Determine the [x, y] coordinate at the center of the cell enclosing the given text.  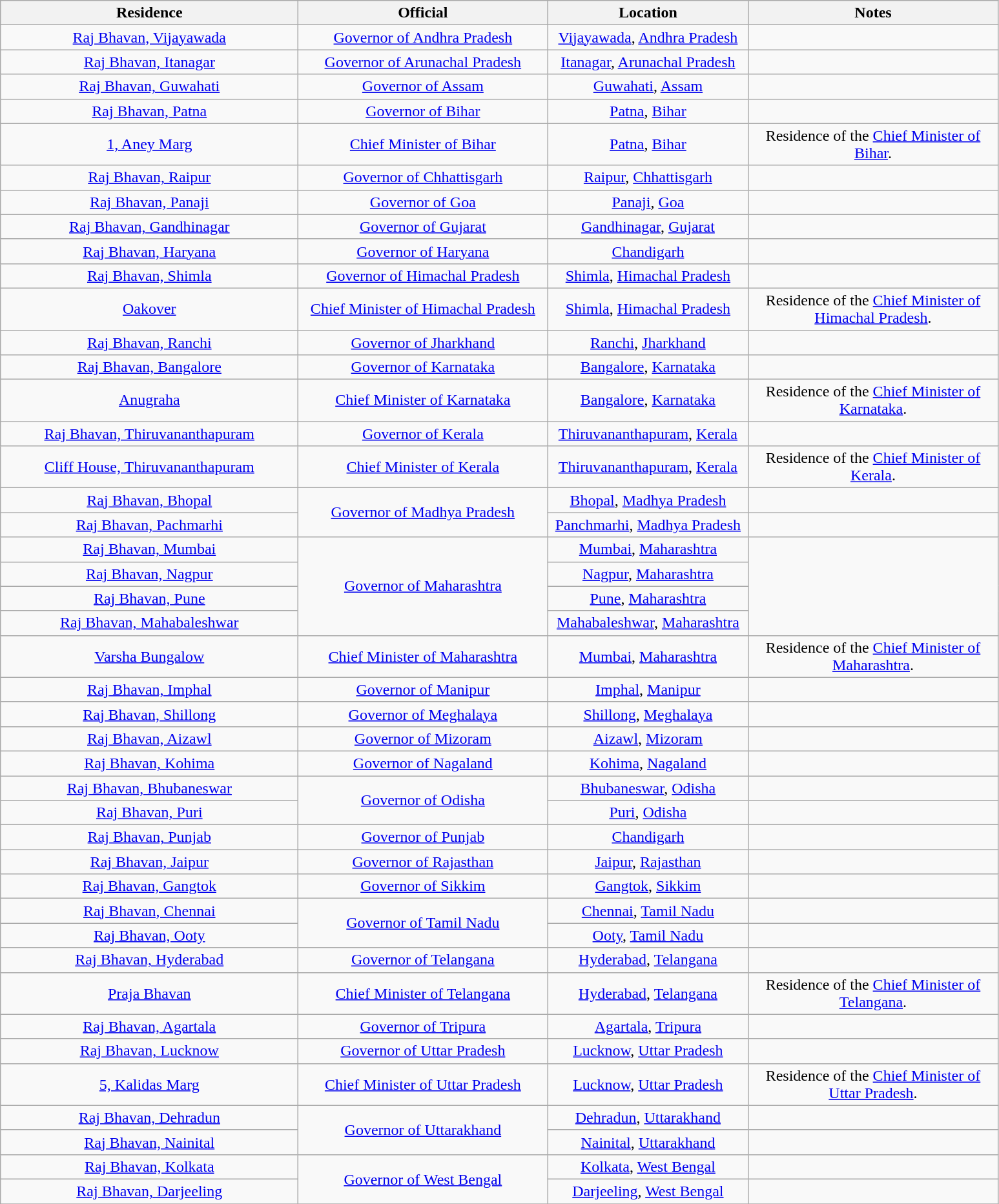
Governor of Andhra Pradesh [423, 37]
Raipur, Chhattisgarh [648, 178]
Kohima, Nagaland [648, 763]
Guwahati, Assam [648, 87]
Itanagar, Arunachal Pradesh [648, 62]
Raj Bhavan, Gandhinagar [150, 227]
Governor of Meghalaya [423, 714]
Raj Bhavan, Shimla [150, 276]
Residence of the Chief Minister of Karnataka. [873, 400]
Gandhinagar, Gujarat [648, 227]
Praja Bhavan [150, 993]
Raj Bhavan, Pachmarhi [150, 525]
Chief Minister of Karnataka [423, 400]
Raj Bhavan, Kohima [150, 763]
Raj Bhavan, Nagpur [150, 574]
Darjeeling, West Bengal [648, 1191]
Agartala, Tripura [648, 1026]
Chief Minister of Maharashtra [423, 656]
Anugraha [150, 400]
Chennai, Tamil Nadu [648, 911]
Bhubaneswar, Odisha [648, 788]
Governor of Odisha [423, 801]
Governor of Assam [423, 87]
Governor of Himachal Pradesh [423, 276]
Raj Bhavan, Thiruvananthapuram [150, 434]
Varsha Bungalow [150, 656]
Raj Bhavan, Gangtok [150, 886]
Raj Bhavan, Kolkata [150, 1167]
Governor of Bihar [423, 111]
Governor of Uttar Pradesh [423, 1051]
Governor of Tripura [423, 1026]
Panchmarhi, Madhya Pradesh [648, 525]
Governor of Punjab [423, 837]
Raj Bhavan, Hyderabad [150, 960]
Shillong, Meghalaya [648, 714]
Raj Bhavan, Punjab [150, 837]
Governor of Manipur [423, 689]
Governor of Maharashtra [423, 586]
Residence of the Chief Minister of Himachal Pradesh. [873, 309]
Bhopal, Madhya Pradesh [648, 500]
Chief Minister of Telangana [423, 993]
Residence [150, 13]
Location [648, 13]
Raj Bhavan, Bhopal [150, 500]
5, Kalidas Marg [150, 1085]
Raj Bhavan, Mumbai [150, 549]
Raj Bhavan, Itanagar [150, 62]
Raj Bhavan, Haryana [150, 251]
Governor of Haryana [423, 251]
Raj Bhavan, Ranchi [150, 343]
Raj Bhavan, Vijayawada [150, 37]
Residence of the Chief Minister of Telangana. [873, 993]
Gangtok, Sikkim [648, 886]
Ranchi, Jharkhand [648, 343]
Raj Bhavan, Guwahati [150, 87]
Residence of the Chief Minister of Bihar. [873, 145]
Governor of Goa [423, 202]
Governor of Mizoram [423, 739]
Raj Bhavan, Lucknow [150, 1051]
Governor of Jharkhand [423, 343]
Raj Bhavan, Puri [150, 813]
Cliff House, Thiruvananthapuram [150, 467]
Raj Bhavan, Agartala [150, 1026]
Governor of Chhattisgarh [423, 178]
Residence of the Chief Minister of Kerala. [873, 467]
Raj Bhavan, Aizawl [150, 739]
Raj Bhavan, Chennai [150, 911]
Jaipur, Rajasthan [648, 862]
Oakover [150, 309]
Raj Bhavan, Raipur [150, 178]
Chief Minister of Bihar [423, 145]
Chief Minister of Himachal Pradesh [423, 309]
Kolkata, West Bengal [648, 1167]
Dehradun, Uttarakhand [648, 1117]
Chief Minister of Uttar Pradesh [423, 1085]
Raj Bhavan, Shillong [150, 714]
Notes [873, 13]
Raj Bhavan, Mahabaleshwar [150, 623]
Nainital, Uttarakhand [648, 1142]
Raj Bhavan, Dehradun [150, 1117]
Governor of Uttarakhand [423, 1130]
Governor of Nagaland [423, 763]
Governor of Arunachal Pradesh [423, 62]
Residence of the Chief Minister of Uttar Pradesh. [873, 1085]
Raj Bhavan, Jaipur [150, 862]
Governor of Rajasthan [423, 862]
Raj Bhavan, Ooty [150, 935]
Raj Bhavan, Darjeeling [150, 1191]
Governor of Madhya Pradesh [423, 513]
Aizawl, Mizoram [648, 739]
Governor of Tamil Nadu [423, 923]
Raj Bhavan, Imphal [150, 689]
Governor of Sikkim [423, 886]
Official [423, 13]
Raj Bhavan, Panaji [150, 202]
Raj Bhavan, Patna [150, 111]
Raj Bhavan, Bhubaneswar [150, 788]
Raj Bhavan, Pune [150, 598]
Raj Bhavan, Bangalore [150, 367]
Governor of Karnataka [423, 367]
Pune, Maharashtra [648, 598]
Governor of Kerala [423, 434]
Ooty, Tamil Nadu [648, 935]
Residence of the Chief Minister of Maharashtra. [873, 656]
Chief Minister of Kerala [423, 467]
Imphal, Manipur [648, 689]
Panaji, Goa [648, 202]
Mahabaleshwar, Maharashtra [648, 623]
Nagpur, Maharashtra [648, 574]
Puri, Odisha [648, 813]
Governor of Telangana [423, 960]
1, Aney Marg [150, 145]
Raj Bhavan, Nainital [150, 1142]
Governor of West Bengal [423, 1179]
Governor of Gujarat [423, 227]
Vijayawada, Andhra Pradesh [648, 37]
